Output the (x, y) coordinate of the center of the cell containing the given text.  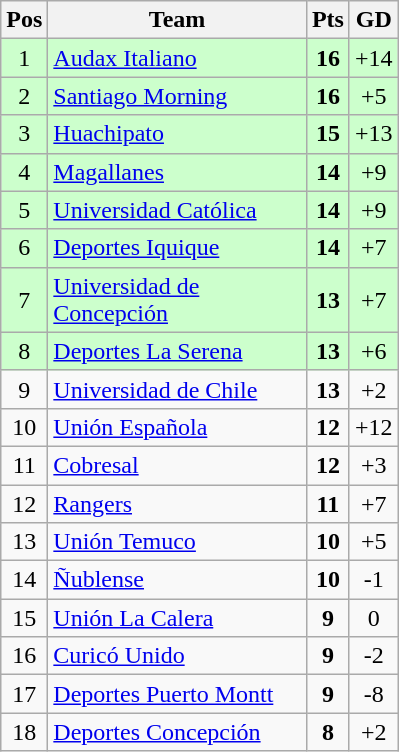
Pts (328, 20)
Ñublense (178, 580)
0 (374, 618)
Rangers (178, 503)
Team (178, 20)
Unión Española (178, 427)
-1 (374, 580)
4 (24, 172)
1 (24, 58)
Magallanes (178, 172)
Unión La Calera (178, 618)
2 (24, 96)
+13 (374, 134)
-8 (374, 694)
17 (24, 694)
Curicó Unido (178, 656)
5 (24, 210)
7 (24, 300)
Universidad de Chile (178, 389)
-2 (374, 656)
Cobresal (178, 465)
Pos (24, 20)
GD (374, 20)
Audax Italiano (178, 58)
6 (24, 248)
Deportes La Serena (178, 351)
18 (24, 732)
+12 (374, 427)
Deportes Puerto Montt (178, 694)
3 (24, 134)
Universidad de Concepción (178, 300)
+14 (374, 58)
Santiago Morning (178, 96)
Deportes Iquique (178, 248)
Universidad Católica (178, 210)
+6 (374, 351)
+3 (374, 465)
Huachipato (178, 134)
Unión Temuco (178, 542)
Deportes Concepción (178, 732)
